Locate the cell with the specified text and output its [x, y] center coordinate. 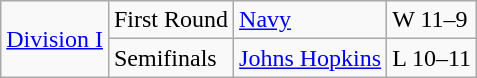
Johns Hopkins [310, 58]
Division I [55, 39]
L 10–11 [432, 58]
Semifinals [170, 58]
W 11–9 [432, 20]
First Round [170, 20]
Navy [310, 20]
